Find where the given text appears and provide that cell's center as [X, Y] coordinate. 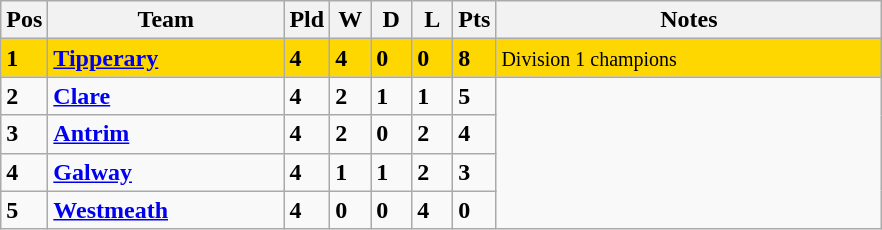
Pts [474, 20]
Notes [689, 20]
8 [474, 58]
Galway [166, 172]
W [350, 20]
Clare [166, 96]
Pld [307, 20]
Westmeath [166, 210]
L [432, 20]
Division 1 champions [689, 58]
Team [166, 20]
Antrim [166, 134]
Pos [24, 20]
Tipperary [166, 58]
D [392, 20]
